Provide the (X, Y) coordinate of the cell's center where the given text is located.  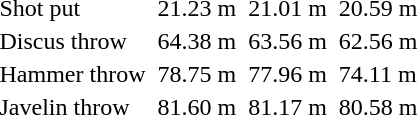
63.56 m (288, 41)
78.75 m (197, 74)
64.38 m (197, 41)
77.96 m (288, 74)
